Find where the given text appears and provide that cell's center as (x, y) coordinate. 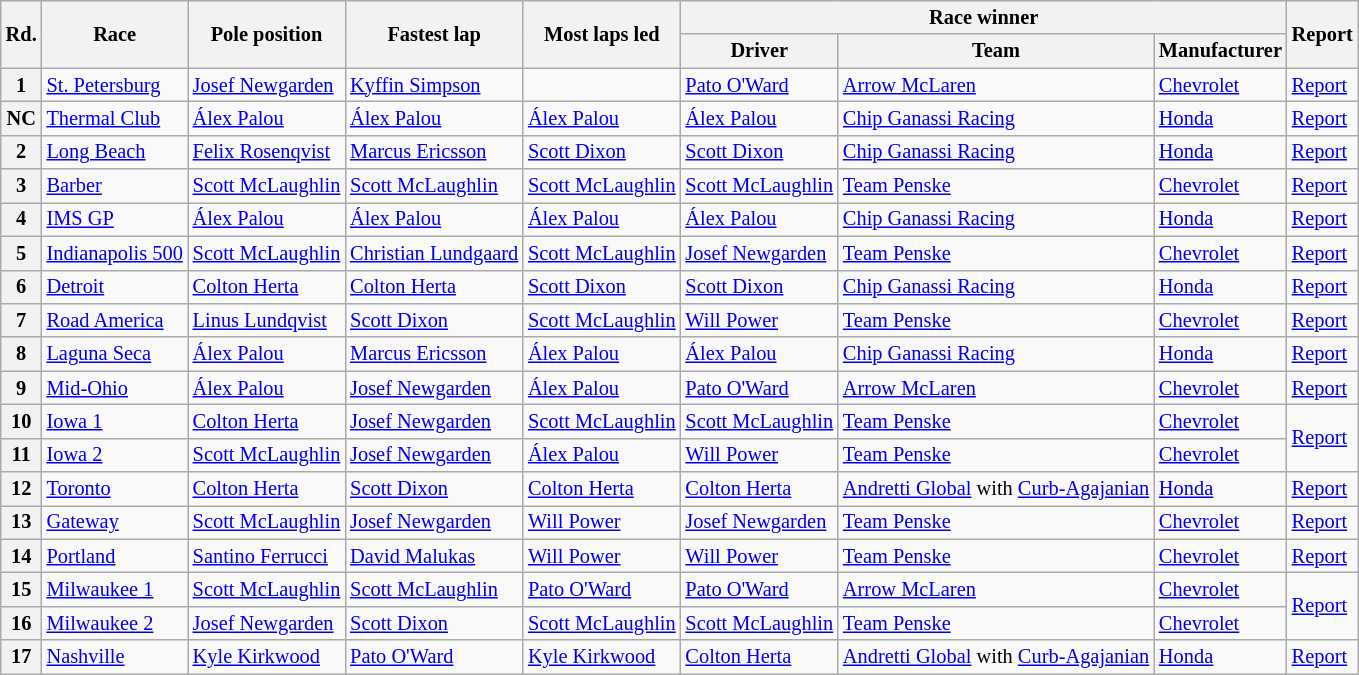
Santino Ferrucci (266, 556)
15 (22, 589)
Barber (115, 186)
Milwaukee 1 (115, 589)
Long Beach (115, 152)
Milwaukee 2 (115, 623)
5 (22, 253)
Race winner (984, 17)
Detroit (115, 287)
Indianapolis 500 (115, 253)
Portland (115, 556)
Laguna Seca (115, 354)
8 (22, 354)
Fastest lap (434, 34)
Manufacturer (1220, 51)
11 (22, 455)
10 (22, 421)
7 (22, 320)
Christian Lundgaard (434, 253)
Most laps led (602, 34)
2 (22, 152)
13 (22, 522)
14 (22, 556)
6 (22, 287)
Thermal Club (115, 118)
9 (22, 388)
Gateway (115, 522)
NC (22, 118)
Mid-Ohio (115, 388)
3 (22, 186)
Driver (760, 51)
Linus Lundqvist (266, 320)
Kyffin Simpson (434, 85)
Iowa 2 (115, 455)
Felix Rosenqvist (266, 152)
Team (996, 51)
Nashville (115, 657)
4 (22, 219)
1 (22, 85)
Rd. (22, 34)
Toronto (115, 489)
17 (22, 657)
16 (22, 623)
Race (115, 34)
IMS GP (115, 219)
St. Petersburg (115, 85)
Iowa 1 (115, 421)
Pole position (266, 34)
Road America (115, 320)
David Malukas (434, 556)
12 (22, 489)
